From the cell containing the given text, extract its center point as (X, Y) coordinate. 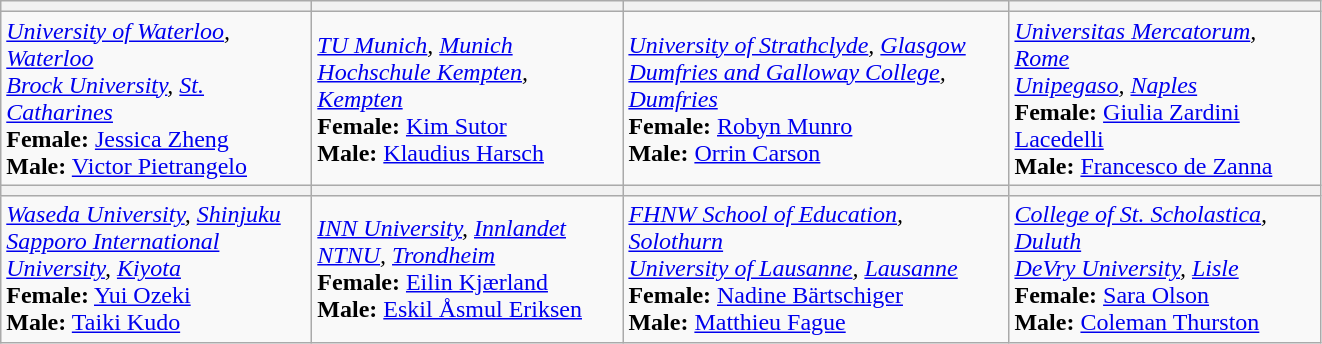
FHNW School of Education, Solothurn University of Lausanne, LausanneFemale: Nadine Bärtschiger Male: Matthieu Fague (816, 269)
INN University, Innlandet NTNU, TrondheimFemale: Eilin Kjærland Male: Eskil Åsmul Eriksen (468, 269)
TU Munich, Munich Hochschule Kempten, KemptenFemale: Kim Sutor Male: Klaudius Harsch (468, 98)
Waseda University, Shinjuku Sapporo International University, KiyotaFemale: Yui Ozeki Male: Taiki Kudo (156, 269)
Universitas Mercatorum, Rome Unipegaso, NaplesFemale: Giulia Zardini Lacedelli Male: Francesco de Zanna (1164, 98)
University of Strathclyde, Glasgow Dumfries and Galloway College, DumfriesFemale: Robyn Munro Male: Orrin Carson (816, 98)
University of Waterloo, Waterloo Brock University, St. CatharinesFemale: Jessica Zheng Male: Victor Pietrangelo (156, 98)
College of St. Scholastica, Duluth DeVry University, LisleFemale: Sara Olson Male: Coleman Thurston (1164, 269)
